Identify which cell holds the provided text, then report its [x, y] central coordinate. 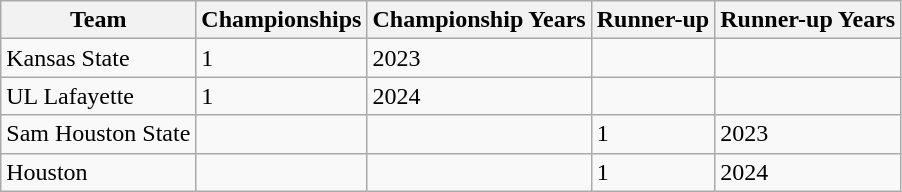
Houston [98, 172]
Championships [282, 20]
Runner-up Years [808, 20]
Kansas State [98, 58]
UL Lafayette [98, 96]
Championship Years [479, 20]
Team [98, 20]
Sam Houston State [98, 134]
Runner-up [653, 20]
